Capture the cell that displays the provided text and extract its (x, y) central coordinate. 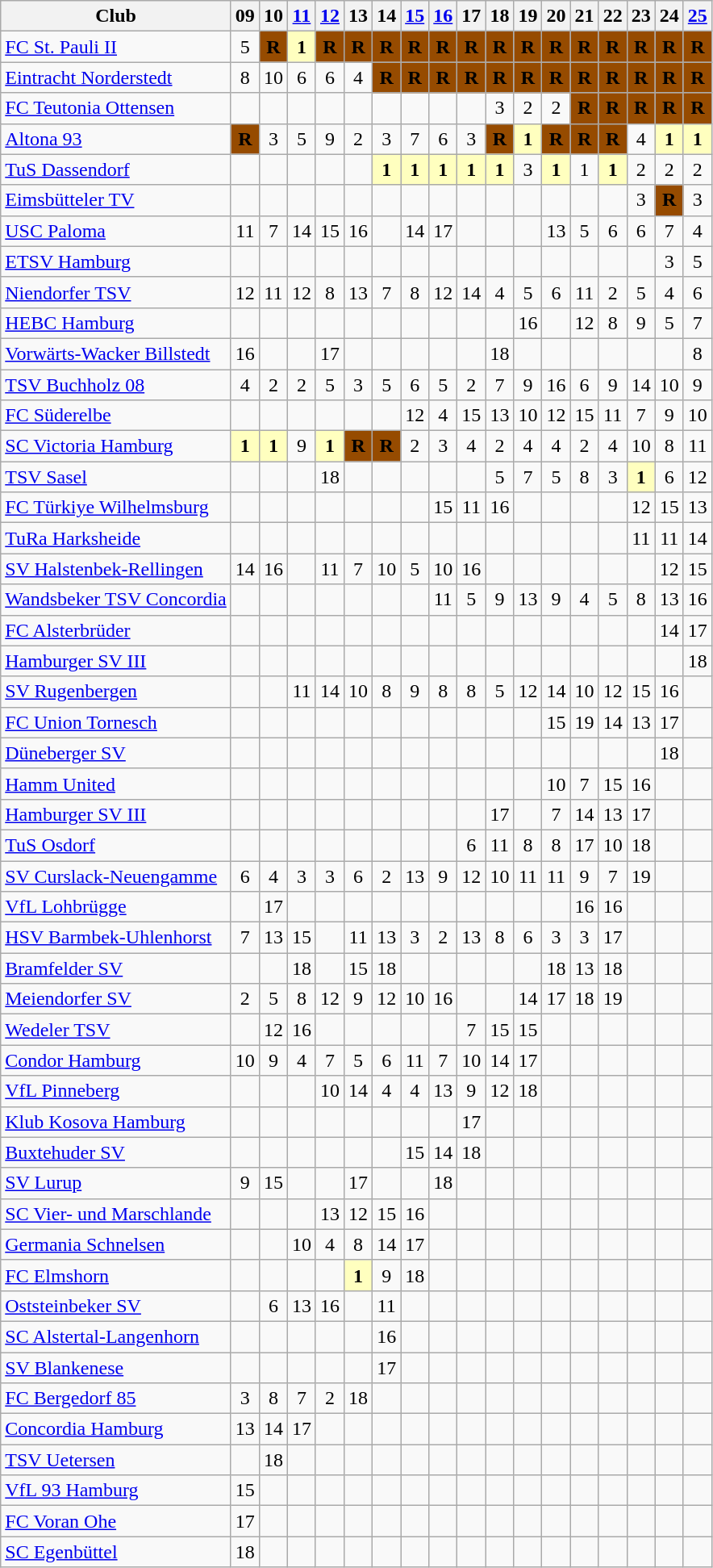
Condor Hamburg (116, 1060)
25 (697, 16)
SV Curslack-Neuengamme (116, 876)
Concordia Hamburg (116, 1429)
USC Paloma (116, 231)
Vorwärts-Wacker Billstedt (116, 353)
ETSV Hamburg (116, 261)
TSV Buchholz 08 (116, 385)
Meiendorfer SV (116, 999)
FC Bergedorf 85 (116, 1399)
Club (116, 16)
Hamm United (116, 784)
Wandsbeker TSV Concordia (116, 600)
SV Halstenbek-Rellingen (116, 569)
23 (640, 16)
24 (669, 16)
Niendorfer TSV (116, 292)
TuS Dassendorf (116, 169)
FC Union Tornesch (116, 722)
Wedeler TSV (116, 1030)
SC Egenbüttel (116, 1552)
SC Alstertal-Langenhorn (116, 1336)
HEBC Hamburg (116, 323)
22 (613, 16)
Klub Kosova Hamburg (116, 1122)
TuS Osdorf (116, 845)
20 (557, 16)
HSV Barmbek-Uhlenhorst (116, 938)
Altona 93 (116, 139)
Oststeinbeker SV (116, 1306)
Germania Schnelsen (116, 1244)
09 (245, 16)
SV Lurup (116, 1183)
21 (584, 16)
VfL Lohbrügge (116, 907)
Bramfelder SV (116, 968)
Düneberger SV (116, 753)
TuRa Harksheide (116, 538)
SV Rugenbergen (116, 692)
TSV Sasel (116, 477)
VfL 93 Hamburg (116, 1491)
FC St. Pauli II (116, 47)
FC Süderelbe (116, 416)
VfL Pinneberg (116, 1091)
FC Voran Ohe (116, 1521)
FC Türkiye Wilhelmsburg (116, 508)
FC Teutonia Ottensen (116, 108)
Eintracht Norderstedt (116, 77)
Buxtehuder SV (116, 1152)
FC Elmshorn (116, 1275)
TSV Uetersen (116, 1460)
SC Victoria Hamburg (116, 446)
FC Alsterbrüder (116, 630)
SC Vier- und Marschlande (116, 1214)
SV Blankenese (116, 1368)
Eimsbütteler TV (116, 200)
